Return the (x, y) coordinate for the center point of the cell that contains the specified text.  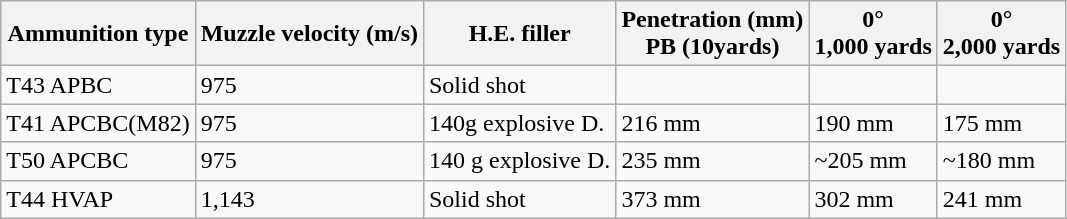
Penetration (mm)PB (10yards) (712, 34)
T44 HVAP (98, 199)
302 mm (873, 199)
140g explosive D. (519, 123)
241 mm (1001, 199)
T41 APCBC(M82) (98, 123)
T50 APCBC (98, 161)
Ammunition type (98, 34)
H.E. filler (519, 34)
140 g explosive D. (519, 161)
373 mm (712, 199)
216 mm (712, 123)
~180 mm (1001, 161)
Muzzle velocity (m/s) (309, 34)
0°2,000 yards (1001, 34)
0°1,000 yards (873, 34)
~205 mm (873, 161)
1,143 (309, 199)
175 mm (1001, 123)
235 mm (712, 161)
190 mm (873, 123)
T43 APBC (98, 85)
